Return the (X, Y) coordinate for the center point of the cell that contains the specified text.  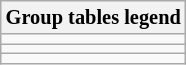
Group tables legend (94, 17)
